Extract the [x, y] coordinate from the center of the cell holding the provided text.  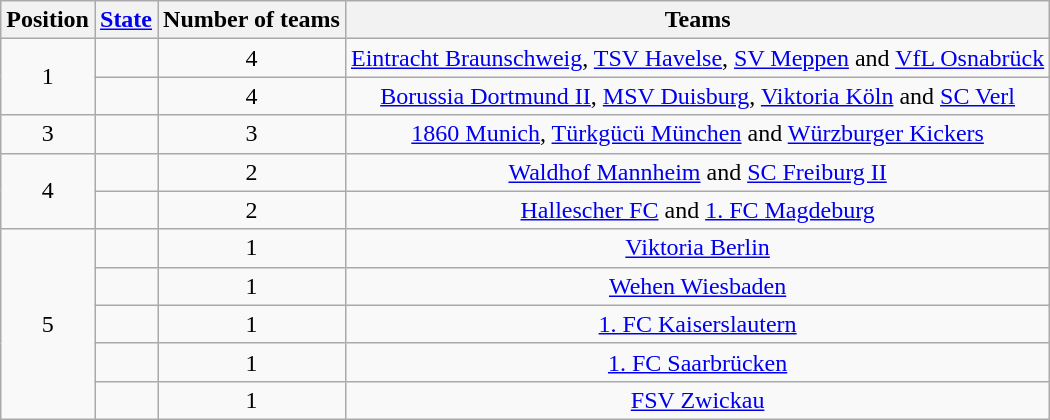
1. FC Saarbrücken [697, 362]
1. FC Kaiserslautern [697, 324]
Number of teams [252, 20]
5 [48, 324]
1860 Munich, Türkgücü München and Würzburger Kickers [697, 134]
Hallescher FC and 1. FC Magdeburg [697, 210]
State [126, 20]
Eintracht Braunschweig, TSV Havelse, SV Meppen and VfL Osnabrück [697, 58]
Borussia Dortmund II, MSV Duisburg, Viktoria Köln and SC Verl [697, 96]
Teams [697, 20]
FSV Zwickau [697, 400]
Viktoria Berlin [697, 248]
Wehen Wiesbaden [697, 286]
Waldhof Mannheim and SC Freiburg II [697, 172]
Position [48, 20]
